Return the (x, y) coordinate for the center point of the cell that contains the specified text.  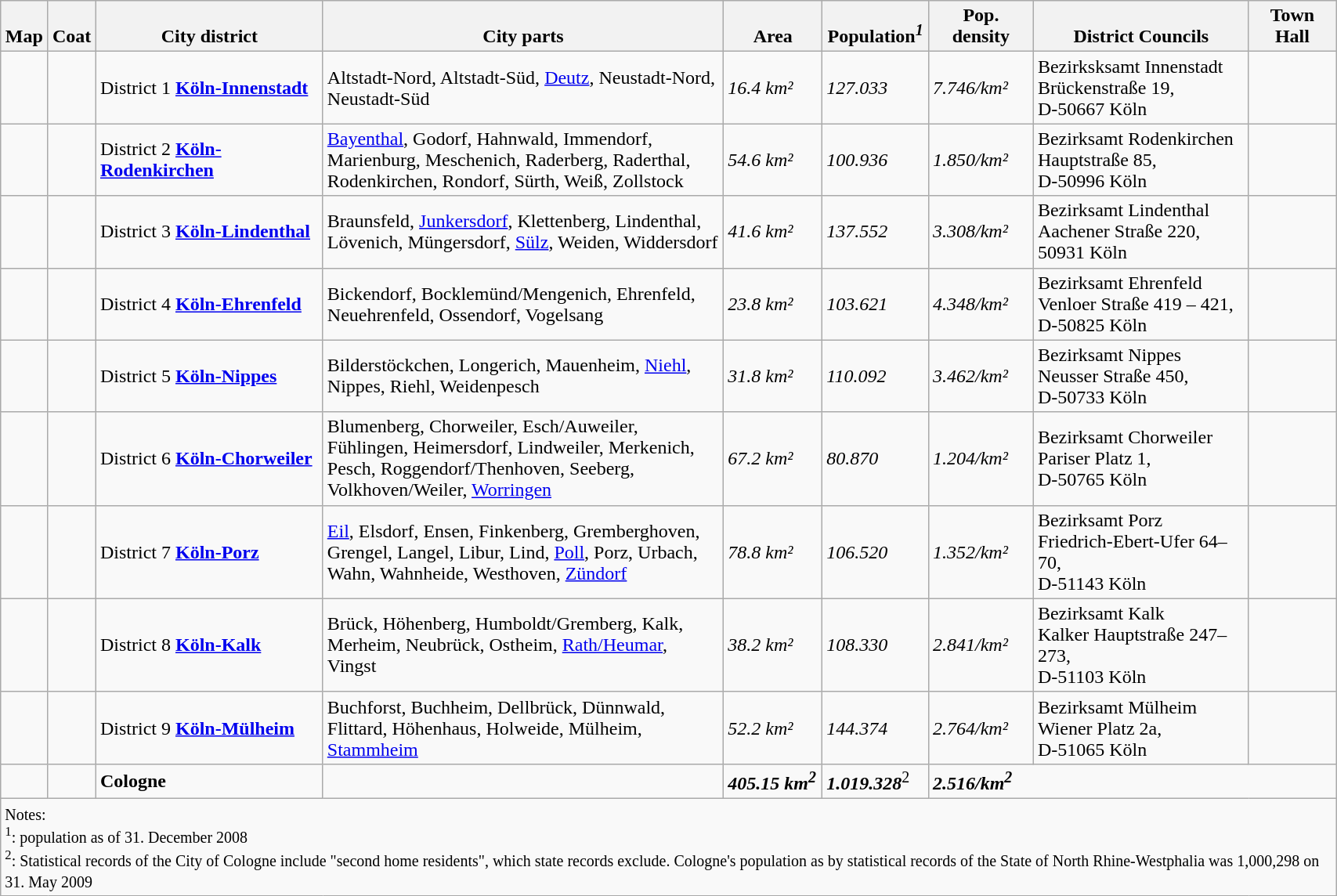
City parts (523, 27)
District 7 Köln-Porz (209, 551)
54.6 km² (773, 160)
4.348/km² (981, 304)
District Councils (1140, 27)
Buchforst, Buchheim, Dellbrück, Dünnwald, Flittard, Höhenhaus, Holweide, Mülheim, Stammheim (523, 728)
100.936 (876, 160)
Braunsfeld, Junkersdorf, Klettenberg, Lindenthal, Lövenich, Müngersdorf, Sülz, Weiden, Widdersdorf (523, 232)
Bezirksamt Rodenkirchen Hauptstraße 85, D-50996 Köln (1140, 160)
Town Hall (1292, 27)
38.2 km² (773, 645)
110.092 (876, 376)
1.019.3282 (876, 782)
108.330 (876, 645)
Bezirksamt PorzFriedrich-Ebert-Ufer 64–70, D-51143 Köln (1140, 551)
Population1 (876, 27)
23.8 km² (773, 304)
Brück, Höhenberg, Humboldt/Gremberg, Kalk, Merheim, Neubrück, Ostheim, Rath/Heumar, Vingst (523, 645)
District 5 Köln-Nippes (209, 376)
127.033 (876, 88)
3.308/km² (981, 232)
405.15 km2 (773, 782)
52.2 km² (773, 728)
District 1 Köln-Innenstadt (209, 88)
2.841/km² (981, 645)
Bezirksksamt Innenstadt Brückenstraße 19, D-50667 Köln (1140, 88)
Bezirksamt NippesNeusser Straße 450,D-50733 Köln (1140, 376)
41.6 km² (773, 232)
Eil, Elsdorf, Ensen, Finkenberg, Gremberghoven, Grengel, Langel, Libur, Lind, Poll, Porz, Urbach, Wahn, Wahnheide, Westhoven, Zündorf (523, 551)
137.552 (876, 232)
District 4 Köln-Ehrenfeld (209, 304)
District 3 Köln-Lindenthal (209, 232)
2.764/km² (981, 728)
78.8 km² (773, 551)
67.2 km² (773, 459)
Bickendorf, Bocklemünd/Mengenich, Ehrenfeld, Neuehrenfeld, Ossendorf, Vogelsang (523, 304)
1.204/km² (981, 459)
Area (773, 27)
Map (24, 27)
Cologne (209, 782)
Altstadt-Nord, Altstadt-Süd, Deutz, Neustadt-Nord, Neustadt-Süd (523, 88)
80.870 (876, 459)
Pop. density (981, 27)
District 6 Köln-Chorweiler (209, 459)
Bezirksamt Ehrenfeld Venloer Straße 419 – 421, D-50825 Köln (1140, 304)
106.520 (876, 551)
Coat (72, 27)
Bezirksamt Lindenthal Aachener Straße 220, 50931 Köln (1140, 232)
3.462/km² (981, 376)
Bezirksamt KalkKalker Hauptstraße 247–273,D-51103 Köln (1140, 645)
103.621 (876, 304)
Bezirksamt Mülheim Wiener Platz 2a,D-51065 Köln (1140, 728)
1.850/km² (981, 160)
District 9 Köln-Mülheim (209, 728)
Bilderstöckchen, Longerich, Mauenheim, Niehl, Nippes, Riehl, Weidenpesch (523, 376)
31.8 km² (773, 376)
City district (209, 27)
Bezirksamt Chorweiler Pariser Platz 1, D-50765 Köln (1140, 459)
District 2 Köln-Rodenkirchen (209, 160)
7.746/km² (981, 88)
16.4 km² (773, 88)
District 8 Köln-Kalk (209, 645)
2.516/km2 (1132, 782)
144.374 (876, 728)
Bayenthal, Godorf, Hahnwald, Immendorf, Marienburg, Meschenich, Raderberg, Raderthal, Rodenkirchen, Rondorf, Sürth, Weiß, Zollstock (523, 160)
1.352/km² (981, 551)
